Provide the (X, Y) coordinate of the cell's center where the given text is located.  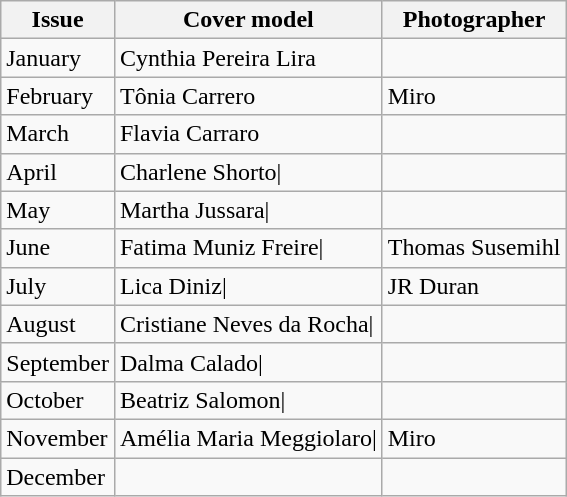
June (58, 248)
Issue (58, 20)
Beatriz Salomon| (248, 400)
Fatima Muniz Freire| (248, 248)
July (58, 286)
February (58, 96)
Dalma Calado| (248, 362)
Photographer (474, 20)
March (58, 134)
Cristiane Neves da Rocha| (248, 324)
Flavia Carraro (248, 134)
May (58, 210)
Cynthia Pereira Lira (248, 58)
January (58, 58)
April (58, 172)
October (58, 400)
Tônia Carrero (248, 96)
Cover model (248, 20)
Charlene Shorto| (248, 172)
Martha Jussara| (248, 210)
JR Duran (474, 286)
Thomas Susemihl (474, 248)
November (58, 438)
August (58, 324)
September (58, 362)
December (58, 477)
Lica Diniz| (248, 286)
Amélia Maria Meggiolaro| (248, 438)
